Return [X, Y] of the center of cell containing provided text 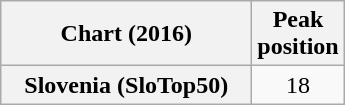
Chart (2016) [126, 34]
Peak position [298, 34]
18 [298, 85]
Slovenia (SloTop50) [126, 85]
